For the text-containing cell, return its midpoint in (x, y) coordinate format. 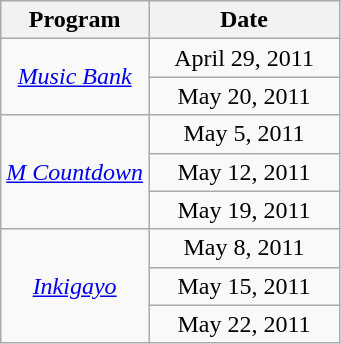
May 8, 2011 (244, 248)
May 19, 2011 (244, 210)
May 15, 2011 (244, 286)
May 20, 2011 (244, 96)
Date (244, 20)
Music Bank (75, 77)
Program (75, 20)
May 22, 2011 (244, 324)
May 12, 2011 (244, 172)
M Countdown (75, 172)
May 5, 2011 (244, 134)
Inkigayo (75, 286)
April 29, 2011 (244, 58)
